Extract the (x, y) coordinate from the center of the cell holding the provided text.  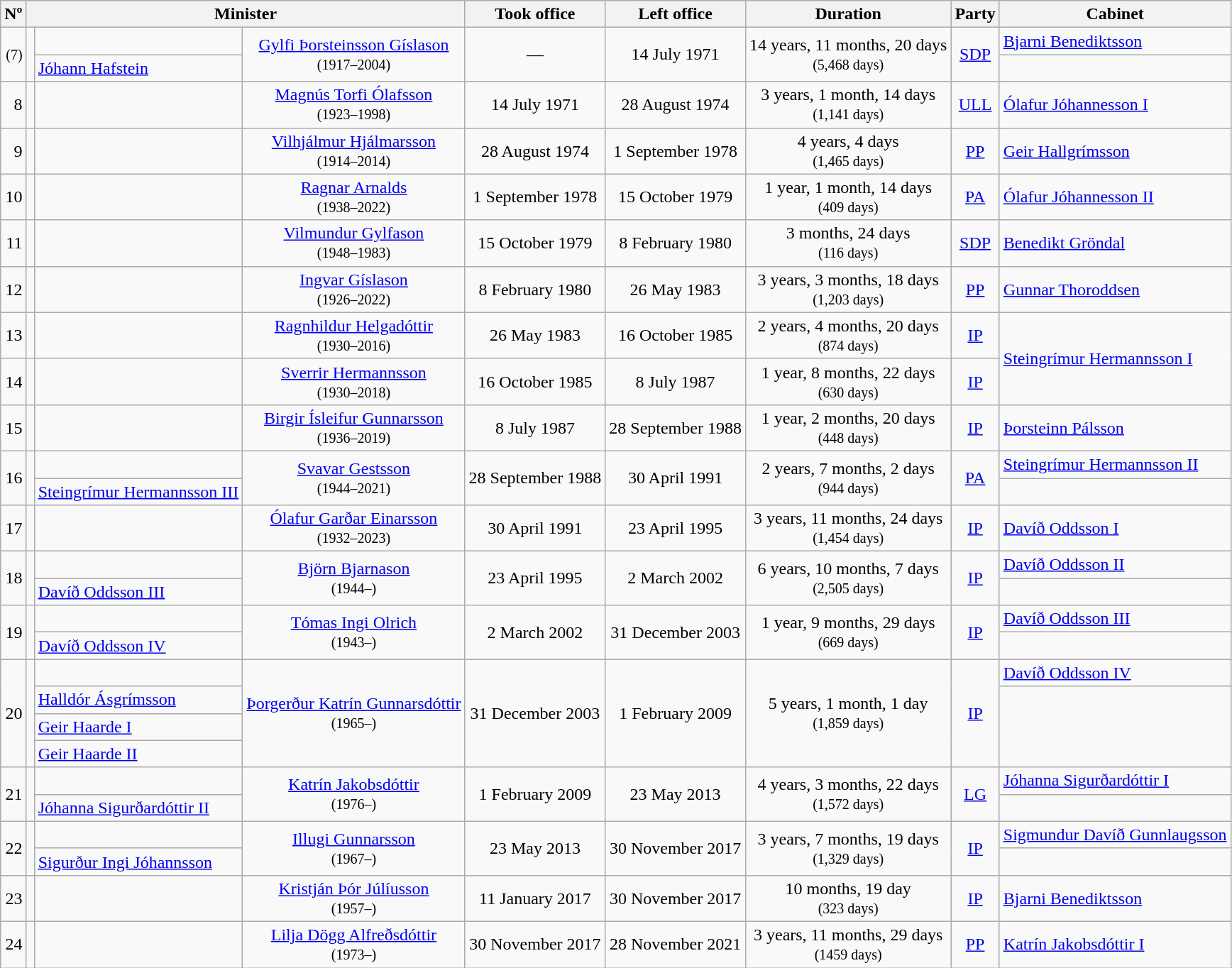
11 (13, 243)
Jóhanna Sigurðardóttir I (1115, 781)
10 months, 19 day(323 days) (847, 898)
ULL (975, 105)
Nº (13, 14)
Svavar Gestsson(1944–2021) (353, 478)
Katrín Jakobsdóttir I (1115, 944)
3 years, 11 months, 29 days(1459 days) (847, 944)
28 November 2021 (676, 944)
Magnús Torfi Ólafsson(1923–1998) (353, 105)
Left office (676, 14)
Cabinet (1115, 14)
Duration (847, 14)
Ólafur Garðar Einarsson(1932–2023) (353, 528)
Halldór Ásgrímsson (138, 700)
Kristján Þór Júlíusson(1957–) (353, 898)
Steingrímur Hermannsson III (138, 492)
15 (13, 427)
Davíð Oddsson I (1115, 528)
13 (13, 335)
1 year, 9 months, 29 days(669 days) (847, 632)
Sverrir Hermannsson(1930–2018) (353, 382)
Steingrímur Hermannsson I (1115, 358)
Steingrímur Hermannsson II (1115, 464)
Ragnar Arnalds(1938–2022) (353, 197)
3 years, 7 months, 19 days(1,329 days) (847, 848)
Vilhjálmur Hjálmarsson(1914–2014) (353, 150)
Davíð Oddsson II (1115, 565)
Minister (246, 14)
12 (13, 290)
5 years, 1 month, 1 day(1,859 days) (847, 713)
3 years, 11 months, 24 days(1,454 days) (847, 528)
24 (13, 944)
Tómas Ingi Olrich(1943–) (353, 632)
21 (13, 794)
Jóhann Hafstein (138, 68)
Þorgerður Katrín Gunnarsdóttir(1965–) (353, 713)
17 (13, 528)
1 year, 8 months, 22 days(630 days) (847, 382)
Lilja Dögg Alfreðsdóttir(1973–) (353, 944)
9 (13, 150)
1 year, 1 month, 14 days(409 days) (847, 197)
11 January 2017 (535, 898)
14 (13, 382)
3 years, 1 month, 14 days(1,141 days) (847, 105)
19 (13, 632)
Katrín Jakobsdóttir(1976–) (353, 794)
Ragnhildur Helgadóttir(1930–2016) (353, 335)
Birgir Ísleifur Gunnarsson(1936–2019) (353, 427)
6 years, 10 months, 7 days(2,505 days) (847, 578)
— (535, 55)
Ingvar Gíslason(1926–2022) (353, 290)
Benedikt Gröndal (1115, 243)
Gylfi Þorsteinsson Gíslason(1917–2004) (353, 55)
Björn Bjarnason(1944–) (353, 578)
Sigmundur Davíð Gunnlaugsson (1115, 835)
3 years, 3 months, 18 days(1,203 days) (847, 290)
Geir Haarde I (138, 727)
20 (13, 713)
Þorsteinn Pálsson (1115, 427)
Ólafur Jóhannesson I (1115, 105)
2 years, 7 months, 2 days(944 days) (847, 478)
3 months, 24 days(116 days) (847, 243)
Gunnar Thoroddsen (1115, 290)
2 years, 4 months, 20 days(874 days) (847, 335)
(7) (13, 55)
LG (975, 794)
Party (975, 14)
8 (13, 105)
16 (13, 478)
Vilmundur Gylfason(1948–1983) (353, 243)
Took office (535, 14)
4 years, 3 months, 22 days(1,572 days) (847, 794)
10 (13, 197)
22 (13, 848)
Ólafur Jóhannesson II (1115, 197)
4 years, 4 days(1,465 days) (847, 150)
23 (13, 898)
Jóhanna Sigurðardóttir II (138, 808)
Geir Haarde II (138, 754)
Illugi Gunnarsson(1967–) (353, 848)
Sigurður Ingi Jóhannsson (138, 862)
18 (13, 578)
1 year, 2 months, 20 days(448 days) (847, 427)
Geir Hallgrímsson (1115, 150)
14 years, 11 months, 20 days(5,468 days) (847, 55)
